Extract the (x, y) coordinate from the center of the cell holding the provided text.  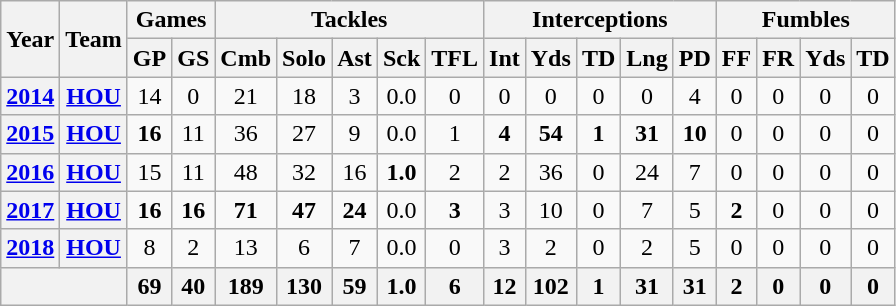
40 (194, 286)
Solo (304, 58)
Games (170, 20)
Sck (401, 58)
FF (736, 58)
21 (246, 96)
27 (304, 134)
2018 (30, 248)
TFL (455, 58)
189 (246, 286)
130 (304, 286)
FR (778, 58)
9 (355, 134)
Interceptions (600, 20)
Tackles (350, 20)
Cmb (246, 58)
59 (355, 286)
71 (246, 210)
PD (694, 58)
14 (149, 96)
32 (304, 172)
48 (246, 172)
12 (505, 286)
2015 (30, 134)
8 (149, 248)
2017 (30, 210)
Int (505, 58)
13 (246, 248)
18 (304, 96)
Fumbles (806, 20)
GP (149, 58)
2016 (30, 172)
GS (194, 58)
54 (550, 134)
102 (550, 286)
69 (149, 286)
Year (30, 39)
47 (304, 210)
2014 (30, 96)
15 (149, 172)
Lng (647, 58)
Team (94, 39)
Ast (355, 58)
